Find where the given text appears and provide that cell's center as (x, y) coordinate. 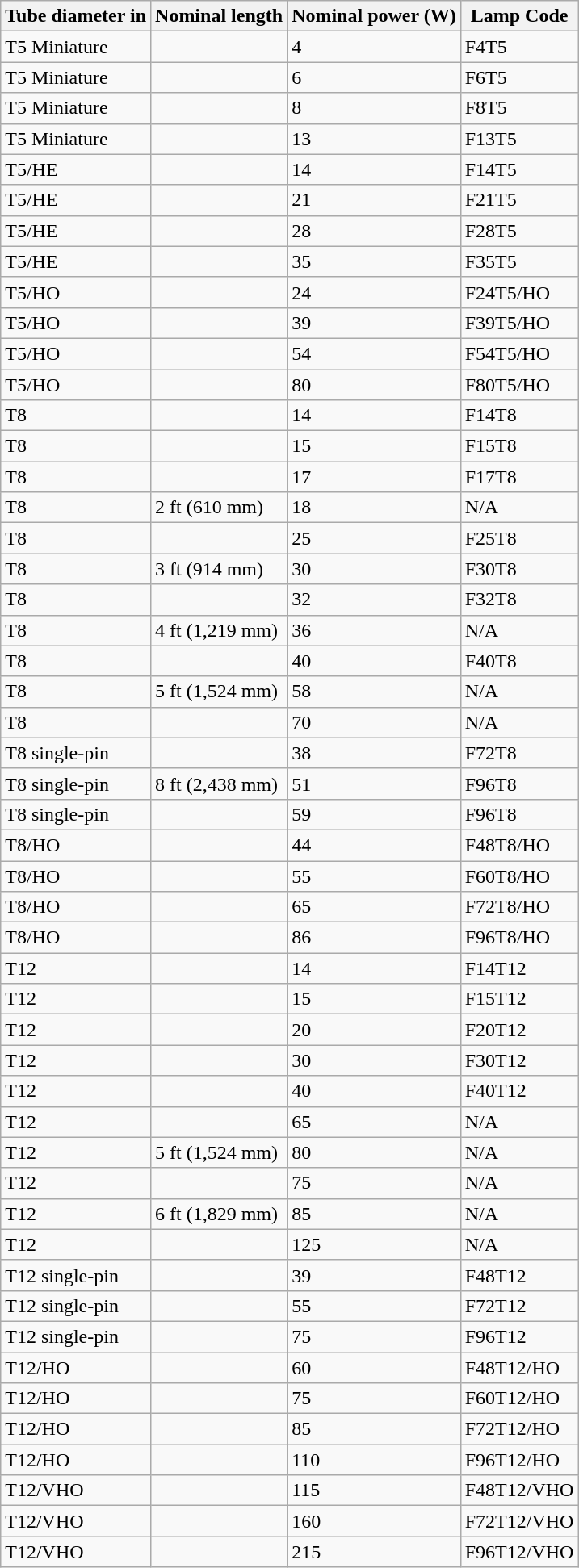
F39T5/HO (519, 323)
F21T5 (519, 200)
160 (375, 1521)
21 (375, 200)
F30T8 (519, 569)
F48T12 (519, 1275)
F24T5/HO (519, 292)
38 (375, 753)
F6T5 (519, 77)
3 ft (914 mm) (220, 569)
8 (375, 108)
F48T12/VHO (519, 1491)
70 (375, 722)
F32T8 (519, 600)
35 (375, 261)
F40T12 (519, 1091)
59 (375, 814)
F28T5 (519, 231)
86 (375, 938)
F96T12 (519, 1336)
F35T5 (519, 261)
F96T12/HO (519, 1460)
F54T5/HO (519, 353)
20 (375, 1030)
F13T5 (519, 139)
F40T8 (519, 661)
F8T5 (519, 108)
F17T8 (519, 477)
44 (375, 845)
Nominal length (220, 16)
F4T5 (519, 47)
13 (375, 139)
25 (375, 538)
36 (375, 630)
F72T12 (519, 1306)
F15T8 (519, 446)
F72T12/VHO (519, 1521)
Nominal power (W) (375, 16)
51 (375, 784)
F48T8/HO (519, 845)
F96T12/VHO (519, 1552)
8 ft (2,438 mm) (220, 784)
F30T12 (519, 1060)
F14T12 (519, 968)
115 (375, 1491)
58 (375, 692)
Lamp Code (519, 16)
Tube diameter in (76, 16)
F14T5 (519, 169)
F80T5/HO (519, 385)
32 (375, 600)
F60T12/HO (519, 1399)
F60T8/HO (519, 876)
F72T8/HO (519, 907)
2 ft (610 mm) (220, 508)
F96T8/HO (519, 938)
110 (375, 1460)
F15T12 (519, 999)
54 (375, 353)
17 (375, 477)
6 ft (1,829 mm) (220, 1214)
215 (375, 1552)
F72T12/HO (519, 1429)
F20T12 (519, 1030)
F72T8 (519, 753)
4 (375, 47)
28 (375, 231)
18 (375, 508)
F25T8 (519, 538)
4 ft (1,219 mm) (220, 630)
F48T12/HO (519, 1368)
125 (375, 1244)
6 (375, 77)
24 (375, 292)
F14T8 (519, 416)
60 (375, 1368)
